Capture the cell that displays the provided text and extract its [x, y] central coordinate. 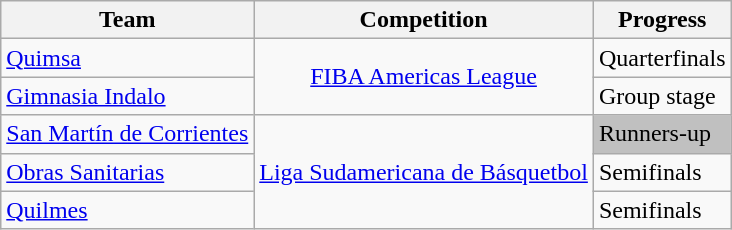
Obras Sanitarias [128, 172]
Progress [662, 20]
Quimsa [128, 58]
Liga Sudamericana de Básquetbol [424, 172]
Quarterfinals [662, 58]
Gimnasia Indalo [128, 96]
Group stage [662, 96]
Runners-up [662, 134]
Team [128, 20]
FIBA Americas League [424, 77]
Competition [424, 20]
San Martín de Corrientes [128, 134]
Quilmes [128, 210]
